For the text-containing cell, return its midpoint in [X, Y] coordinate format. 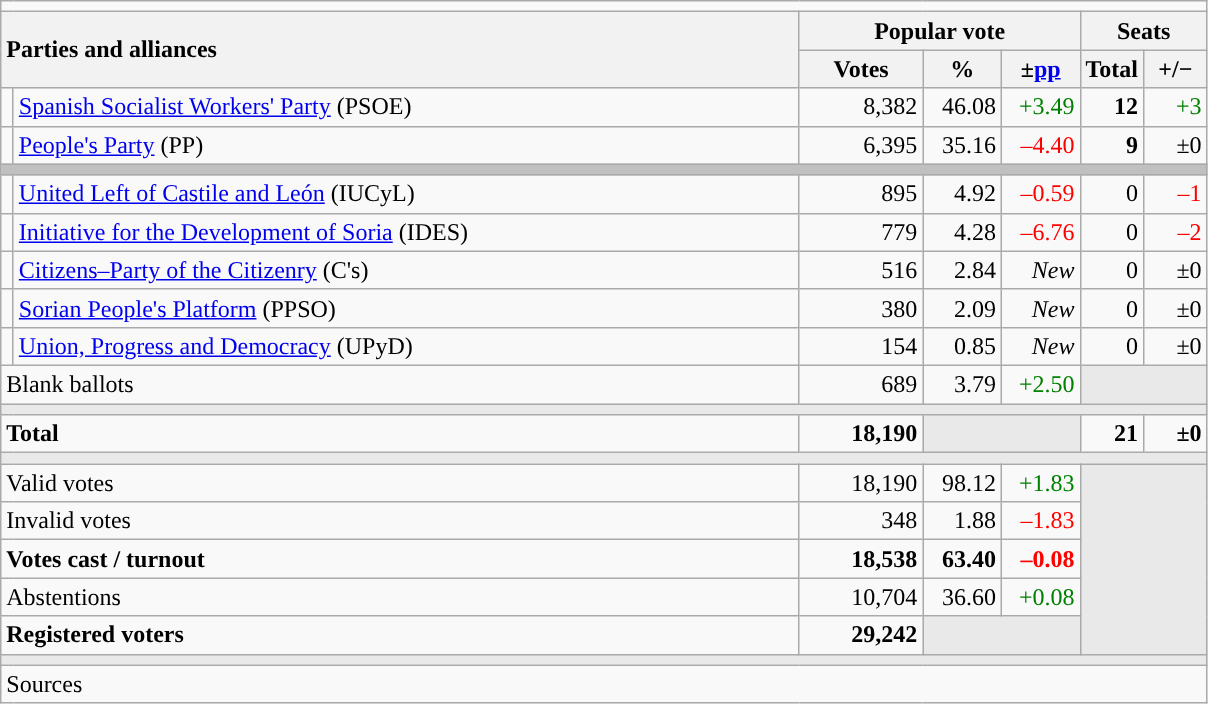
Registered voters [400, 635]
35.16 [962, 145]
0.85 [962, 346]
63.40 [962, 559]
36.60 [962, 597]
–0.08 [1040, 559]
Parties and alliances [400, 50]
–4.40 [1040, 145]
Votes [861, 69]
Union, Progress and Democracy (UPyD) [406, 346]
779 [861, 232]
Abstentions [400, 597]
Blank ballots [400, 384]
+3 [1176, 107]
People's Party (PP) [406, 145]
Initiative for the Development of Soria (IDES) [406, 232]
98.12 [962, 483]
9 [1112, 145]
Sorian People's Platform (PPSO) [406, 308]
+2.50 [1040, 384]
Seats [1144, 31]
6,395 [861, 145]
United Left of Castile and León (IUCyL) [406, 194]
Invalid votes [400, 521]
–1.83 [1040, 521]
% [962, 69]
2.09 [962, 308]
516 [861, 270]
–0.59 [1040, 194]
Sources [604, 684]
Spanish Socialist Workers' Party (PSOE) [406, 107]
+1.83 [1040, 483]
Valid votes [400, 483]
Votes cast / turnout [400, 559]
2.84 [962, 270]
689 [861, 384]
1.88 [962, 521]
10,704 [861, 597]
21 [1112, 434]
46.08 [962, 107]
154 [861, 346]
29,242 [861, 635]
12 [1112, 107]
895 [861, 194]
348 [861, 521]
380 [861, 308]
–2 [1176, 232]
±pp [1040, 69]
+3.49 [1040, 107]
–1 [1176, 194]
18,538 [861, 559]
+0.08 [1040, 597]
Popular vote [940, 31]
4.92 [962, 194]
3.79 [962, 384]
4.28 [962, 232]
+/− [1176, 69]
–6.76 [1040, 232]
Citizens–Party of the Citizenry (C's) [406, 270]
8,382 [861, 107]
